Return the (x, y) coordinate for the center point of the cell that contains the specified text.  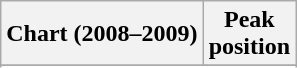
Peakposition (249, 34)
Chart (2008–2009) (102, 34)
